Scan for the cell matching the given text and deliver its (x, y) coordinate at center. 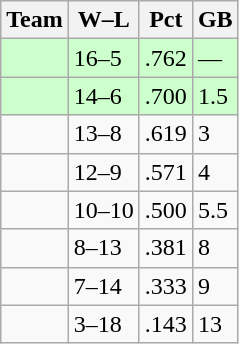
8 (215, 248)
12–9 (104, 172)
.700 (166, 96)
9 (215, 286)
8–13 (104, 248)
.500 (166, 210)
.381 (166, 248)
5.5 (215, 210)
Team (35, 20)
10–10 (104, 210)
3 (215, 134)
13–8 (104, 134)
.762 (166, 58)
.571 (166, 172)
.619 (166, 134)
13 (215, 324)
.333 (166, 286)
16–5 (104, 58)
14–6 (104, 96)
Pct (166, 20)
4 (215, 172)
3–18 (104, 324)
GB (215, 20)
7–14 (104, 286)
W–L (104, 20)
— (215, 58)
.143 (166, 324)
1.5 (215, 96)
